Return [x, y] of the center of cell containing provided text 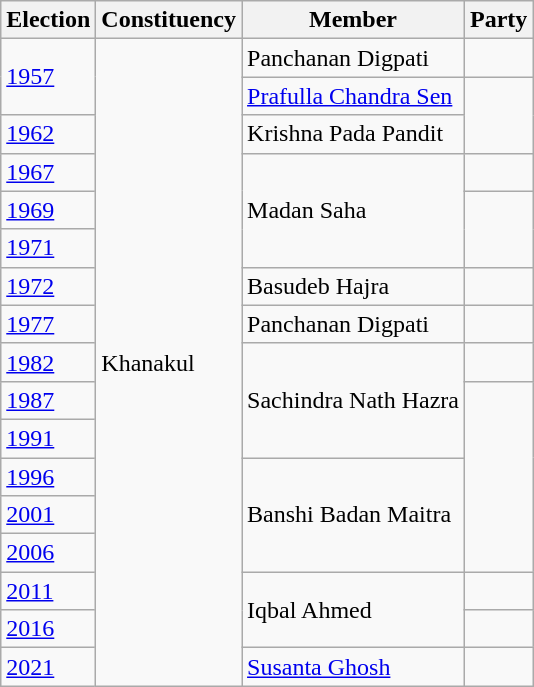
2011 [48, 591]
2001 [48, 515]
2021 [48, 667]
Madan Saha [354, 210]
1982 [48, 362]
Khanakul [169, 362]
Krishna Pada Pandit [354, 134]
Prafulla Chandra Sen [354, 96]
1987 [48, 400]
1971 [48, 248]
Election [48, 20]
1972 [48, 286]
Susanta Ghosh [354, 667]
1962 [48, 134]
Constituency [169, 20]
2016 [48, 629]
2006 [48, 553]
Sachindra Nath Hazra [354, 400]
Party [499, 20]
Member [354, 20]
1991 [48, 438]
1967 [48, 172]
Banshi Badan Maitra [354, 515]
Basudeb Hajra [354, 286]
1969 [48, 210]
1977 [48, 324]
1996 [48, 477]
Iqbal Ahmed [354, 610]
1957 [48, 77]
